Scan for the cell matching the given text and deliver its (x, y) coordinate at center. 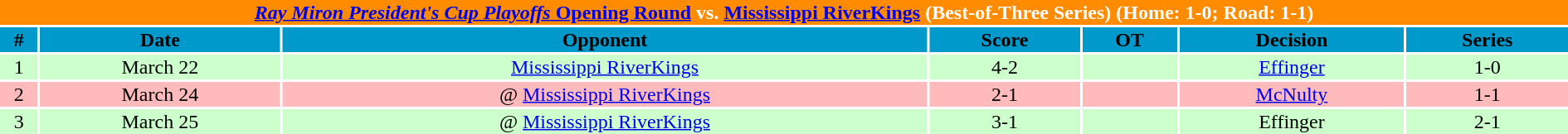
March 22 (159, 67)
March 24 (159, 94)
Date (159, 40)
Mississippi RiverKings (604, 67)
2 (18, 94)
Opponent (604, 40)
March 25 (159, 122)
Decision (1291, 40)
Ray Miron President's Cup Playoffs Opening Round vs. Mississippi RiverKings (Best-of-Three Series) (Home: 1-0; Road: 1-1) (784, 12)
Score (1006, 40)
Series (1487, 40)
1 (18, 67)
McNulty (1291, 94)
3-1 (1006, 122)
3 (18, 122)
1-1 (1487, 94)
OT (1130, 40)
# (18, 40)
1-0 (1487, 67)
4-2 (1006, 67)
